Provide the [X, Y] coordinate of the cell's center where the given text is located.  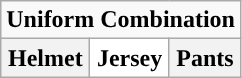
Uniform Combination [121, 20]
Pants [204, 58]
Jersey [130, 58]
Helmet [46, 58]
